Provide the [x, y] coordinate of the cell's center where the given text is located.  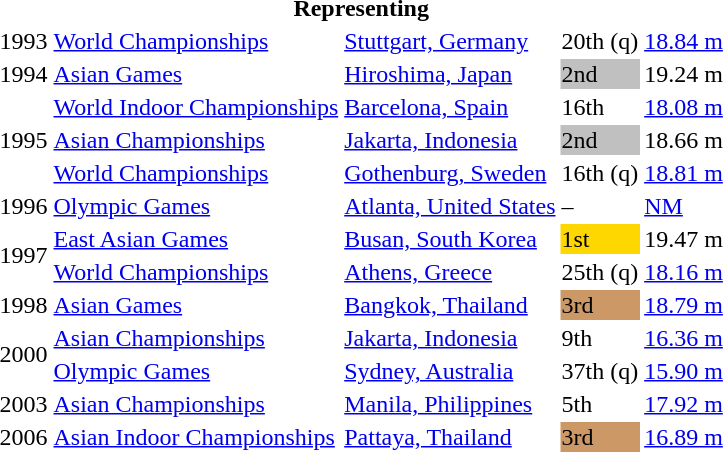
Hiroshima, Japan [450, 74]
– [600, 206]
Bangkok, Thailand [450, 305]
5th [600, 404]
Busan, South Korea [450, 239]
Stuttgart, Germany [450, 41]
9th [600, 338]
16th (q) [600, 173]
Manila, Philippines [450, 404]
20th (q) [600, 41]
Pattaya, Thailand [450, 437]
Asian Indoor Championships [196, 437]
1st [600, 239]
Athens, Greece [450, 272]
Gothenburg, Sweden [450, 173]
East Asian Games [196, 239]
37th (q) [600, 371]
Sydney, Australia [450, 371]
16th [600, 107]
Barcelona, Spain [450, 107]
25th (q) [600, 272]
Atlanta, United States [450, 206]
World Indoor Championships [196, 107]
